Return (X, Y) of the center of cell containing provided text 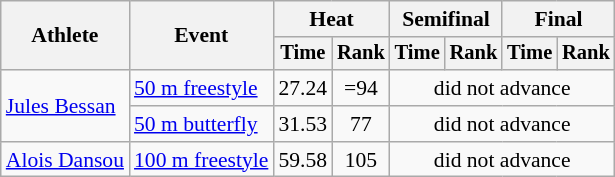
Final (558, 19)
Jules Bessan (65, 106)
Athlete (65, 36)
Event (201, 36)
=94 (361, 88)
27.24 (302, 88)
Heat (331, 19)
77 (361, 124)
50 m freestyle (201, 88)
Semifinal (446, 19)
31.53 (302, 124)
50 m butterfly (201, 124)
